Provide the [X, Y] coordinate of the cell's center where the given text is located.  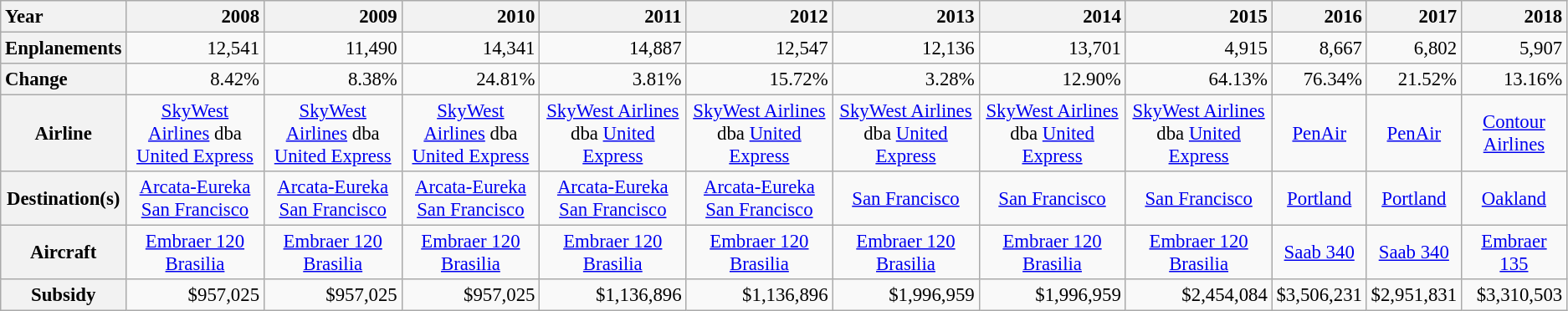
Embraer 135 [1514, 252]
2009 [333, 17]
$2,454,084 [1198, 295]
2016 [1319, 17]
14,887 [612, 48]
13,701 [1053, 48]
76.34% [1319, 79]
11,490 [333, 48]
$2,951,831 [1414, 295]
14,341 [470, 48]
4,915 [1198, 48]
5,907 [1514, 48]
12,547 [760, 48]
6,802 [1414, 48]
Year [64, 17]
64.13% [1198, 79]
8.38% [333, 79]
2011 [612, 17]
2012 [760, 17]
Airline [64, 134]
3.28% [905, 79]
8,667 [1319, 48]
15.72% [760, 79]
12,541 [196, 48]
2015 [1198, 17]
Change [64, 79]
Aircraft [64, 252]
2010 [470, 17]
$3,310,503 [1514, 295]
Oakland [1514, 199]
21.52% [1414, 79]
8.42% [196, 79]
12,136 [905, 48]
Subsidy [64, 295]
12.90% [1053, 79]
2013 [905, 17]
Destination(s) [64, 199]
$3,506,231 [1319, 295]
Contour Airlines [1514, 134]
Enplanements [64, 48]
2008 [196, 17]
2014 [1053, 17]
2018 [1514, 17]
13.16% [1514, 79]
3.81% [612, 79]
24.81% [470, 79]
2017 [1414, 17]
